Pinpoint the cell where the given text exists, returning its (X, Y) midpoint coordinate. 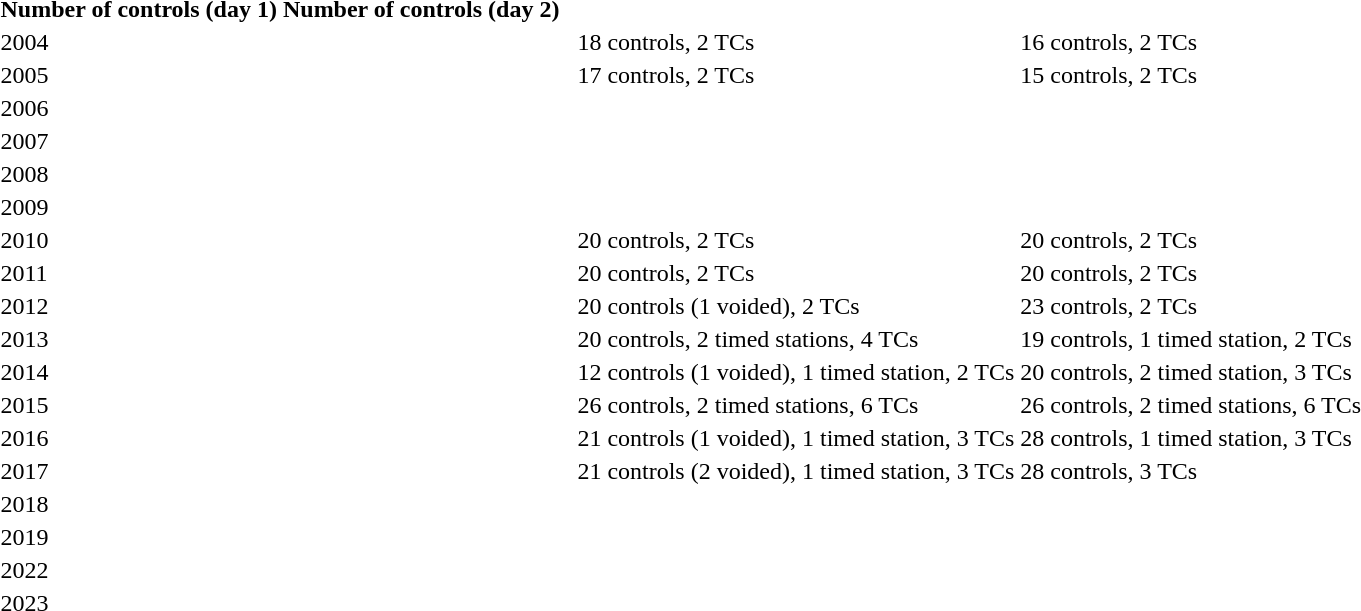
18 controls, 2 TCs (796, 42)
20 controls (1 voided), 2 TCs (796, 306)
20 controls, 2 timed stations, 4 TCs (796, 339)
17 controls, 2 TCs (796, 75)
21 controls (1 voided), 1 timed station, 3 TCs (796, 438)
21 controls (2 voided), 1 timed station, 3 TCs (796, 471)
26 controls, 2 timed stations, 6 TCs (796, 405)
12 controls (1 voided), 1 timed station, 2 TCs (796, 372)
